Pinpoint the cell where the given text exists, returning its (X, Y) midpoint coordinate. 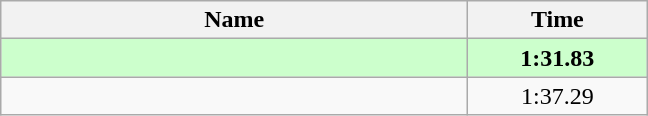
1:31.83 (558, 58)
Name (234, 20)
Time (558, 20)
1:37.29 (558, 96)
